Provide the (x, y) coordinate of the cell's center where the given text is located.  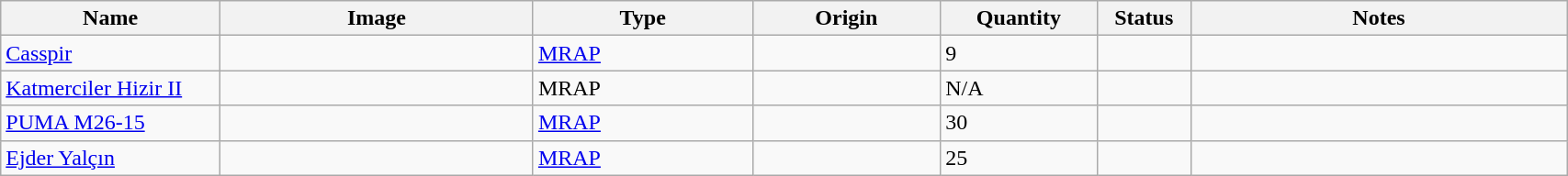
Image (377, 18)
Quantity (1019, 18)
Ejder Yalçın (110, 158)
N/A (1019, 88)
30 (1019, 123)
Casspir (110, 53)
Katmerciler Hizir II (110, 88)
Status (1144, 18)
9 (1019, 53)
PUMA M26-15 (110, 123)
Notes (1378, 18)
Type (643, 18)
Origin (847, 18)
Name (110, 18)
25 (1019, 158)
